Detect which cell encompasses the target text, then output its [x, y] center coordinate. 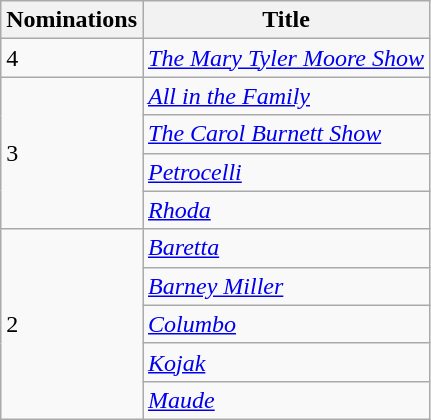
Nominations [72, 20]
Rhoda [286, 210]
4 [72, 58]
All in the Family [286, 96]
Columbo [286, 324]
Baretta [286, 248]
Barney Miller [286, 286]
Maude [286, 400]
The Carol Burnett Show [286, 134]
3 [72, 153]
The Mary Tyler Moore Show [286, 58]
2 [72, 324]
Title [286, 20]
Kojak [286, 362]
Petrocelli [286, 172]
